Scan for the cell matching the given text and deliver its (x, y) coordinate at center. 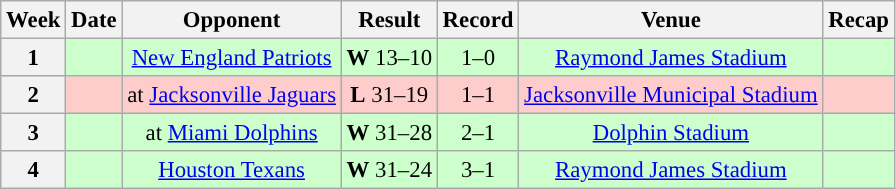
at Miami Dolphins (232, 133)
Date (94, 20)
New England Patriots (232, 58)
Jacksonville Municipal Stadium (671, 95)
Recap (858, 20)
3–1 (478, 170)
W 13–10 (389, 58)
Result (389, 20)
Houston Texans (232, 170)
Week (34, 20)
Opponent (232, 20)
4 (34, 170)
W 31–24 (389, 170)
L 31–19 (389, 95)
Dolphin Stadium (671, 133)
W 31–28 (389, 133)
Venue (671, 20)
1–0 (478, 58)
3 (34, 133)
2 (34, 95)
2–1 (478, 133)
1–1 (478, 95)
Record (478, 20)
1 (34, 58)
at Jacksonville Jaguars (232, 95)
